Return the (X, Y) coordinate for the center point of the cell that contains the specified text.  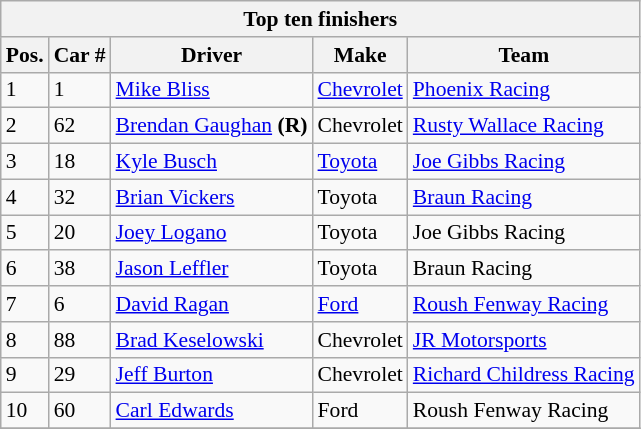
62 (80, 126)
7 (25, 304)
Carl Edwards (212, 411)
Top ten finishers (320, 19)
Jeff Burton (212, 375)
Jason Leffler (212, 269)
Richard Childress Racing (524, 375)
Pos. (25, 55)
Mike Bliss (212, 90)
Make (360, 55)
Driver (212, 55)
2 (25, 126)
JR Motorsports (524, 340)
3 (25, 162)
Joey Logano (212, 233)
10 (25, 411)
18 (80, 162)
Brian Vickers (212, 197)
60 (80, 411)
9 (25, 375)
5 (25, 233)
38 (80, 269)
Car # (80, 55)
Phoenix Racing (524, 90)
Rusty Wallace Racing (524, 126)
20 (80, 233)
Kyle Busch (212, 162)
David Ragan (212, 304)
4 (25, 197)
88 (80, 340)
Brad Keselowski (212, 340)
8 (25, 340)
32 (80, 197)
Team (524, 55)
Brendan Gaughan (R) (212, 126)
29 (80, 375)
